Find where the given text appears and provide that cell's center as [X, Y] coordinate. 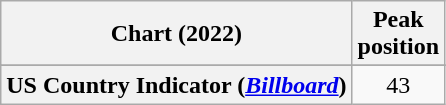
Peakposition [398, 34]
Chart (2022) [176, 34]
US Country Indicator (Billboard) [176, 85]
43 [398, 85]
